Find where the given text appears and provide that cell's center as [x, y] coordinate. 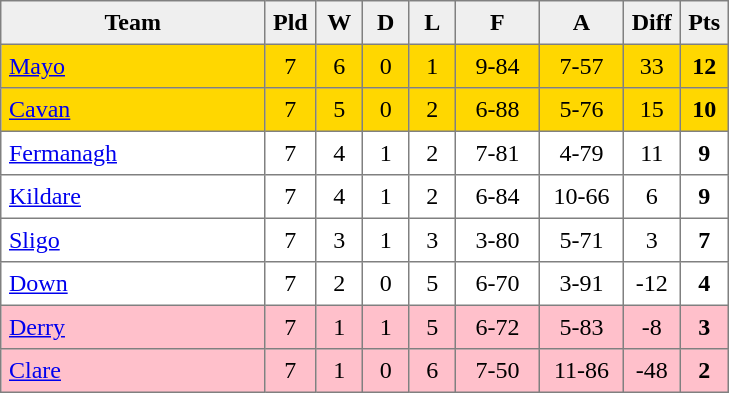
4-79 [581, 153]
Pld [290, 23]
6-88 [497, 110]
33 [651, 66]
Mayo [133, 66]
Fermanagh [133, 153]
9-84 [497, 66]
7-81 [497, 153]
6-72 [497, 327]
3-80 [497, 240]
A [581, 23]
Diff [651, 23]
Pts [704, 23]
-48 [651, 371]
7-57 [581, 66]
Kildare [133, 197]
Cavan [133, 110]
12 [704, 66]
L [432, 23]
6-70 [497, 284]
Derry [133, 327]
Clare [133, 371]
6-84 [497, 197]
Sligo [133, 240]
10-66 [581, 197]
7-50 [497, 371]
11 [651, 153]
5-76 [581, 110]
Team [133, 23]
D [385, 23]
11-86 [581, 371]
10 [704, 110]
-12 [651, 284]
5-71 [581, 240]
-8 [651, 327]
3-91 [581, 284]
15 [651, 110]
Down [133, 284]
5-83 [581, 327]
W [339, 23]
F [497, 23]
